Return [x, y] of the center of cell containing provided text 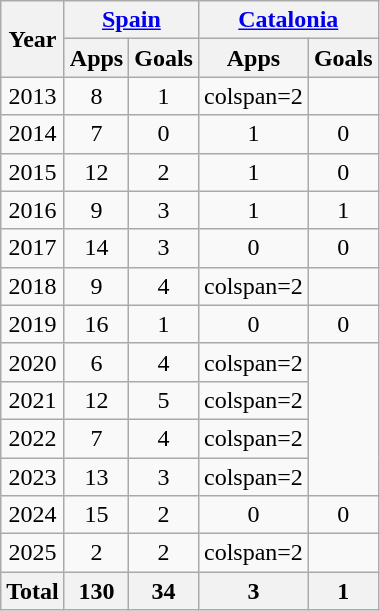
2019 [33, 324]
8 [96, 96]
2016 [33, 210]
13 [96, 477]
15 [96, 515]
2014 [33, 134]
Total [33, 591]
5 [164, 400]
6 [96, 362]
2015 [33, 172]
2017 [33, 248]
2020 [33, 362]
14 [96, 248]
2024 [33, 515]
34 [164, 591]
Year [33, 39]
2021 [33, 400]
2023 [33, 477]
2013 [33, 96]
2018 [33, 286]
Spain [131, 20]
130 [96, 591]
2022 [33, 438]
16 [96, 324]
2025 [33, 553]
Catalonia [288, 20]
